Pinpoint the cell where the given text exists, returning its [x, y] midpoint coordinate. 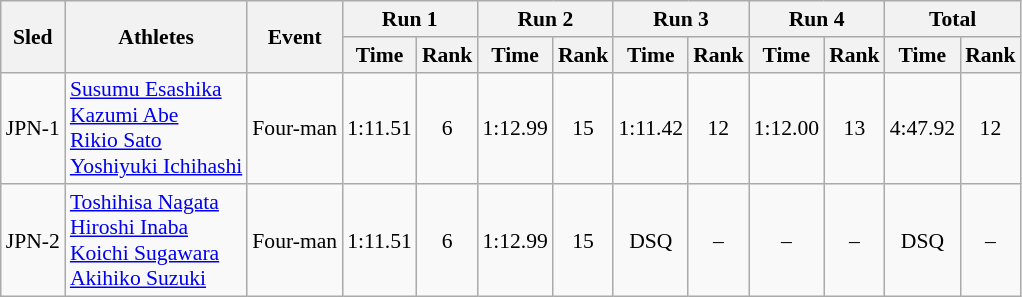
Total [953, 19]
JPN-2 [33, 241]
13 [854, 128]
Run 2 [545, 19]
Run 3 [680, 19]
JPN-1 [33, 128]
4:47.92 [922, 128]
Event [294, 36]
1:12.00 [786, 128]
Susumu EsashikaKazumi AbeRikio SatoYoshiyuki Ichihashi [156, 128]
Toshihisa NagataHiroshi InabaKoichi SugawaraAkihiko Suzuki [156, 241]
Run 4 [817, 19]
Sled [33, 36]
Athletes [156, 36]
Run 1 [410, 19]
1:11.42 [650, 128]
